Find where the given text appears and provide that cell's center as [X, Y] coordinate. 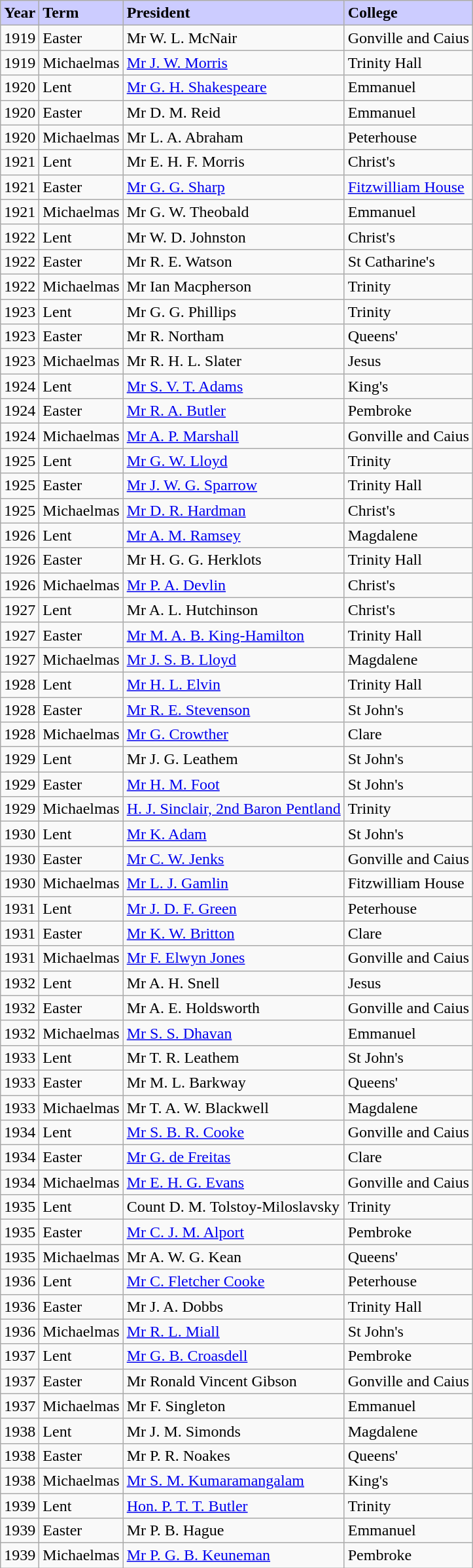
Mr F. Elwyn Jones [234, 958]
Mr J. W. Morris [234, 63]
Mr G. B. Croasdell [234, 1356]
Mr D. M. Reid [234, 112]
Hon. P. T. T. Butler [234, 1505]
Mr M. L. Barkway [234, 1082]
Mr H. L. Elvin [234, 684]
Mr H. G. G. Herklots [234, 560]
Mr P. B. Hague [234, 1531]
Mr L. A. Abraham [234, 137]
President [234, 13]
Mr R. L. Miall [234, 1331]
Mr S. M. Kumaramangalam [234, 1480]
Mr A. P. Marshall [234, 436]
Mr W. D. Johnston [234, 237]
Mr J. G. Leathem [234, 759]
Mr G. G. Phillips [234, 312]
Mr D. R. Hardman [234, 510]
Mr K. W. Britton [234, 933]
Term [81, 13]
Year [20, 13]
Mr P. R. Noakes [234, 1456]
Mr T. A. W. Blackwell [234, 1108]
Mr L. J. Gamlin [234, 884]
Mr S. S. Dhavan [234, 1033]
Mr R. A. Butler [234, 411]
Mr S. V. T. Adams [234, 386]
Mr J. S. B. Lloyd [234, 659]
Count D. M. Tolstoy-Miloslavsky [234, 1207]
Mr H. M. Foot [234, 784]
Mr G. Crowther [234, 735]
Mr R. E. Stevenson [234, 709]
College [408, 13]
Mr E. H. F. Morris [234, 162]
Mr C. Fletcher Cooke [234, 1282]
Mr S. B. R. Cooke [234, 1133]
Mr G. W. Theobald [234, 212]
Mr G. de Freitas [234, 1158]
Mr M. A. B. King-Hamilton [234, 635]
Mr Ronald Vincent Gibson [234, 1381]
Mr R. E. Watson [234, 261]
Mr R. Northam [234, 337]
Mr A. M. Ramsey [234, 535]
Mr G. W. Lloyd [234, 461]
Mr A. E. Holdsworth [234, 1008]
Mr R. H. L. Slater [234, 361]
Mr K. Adam [234, 834]
Mr P. A. Devlin [234, 585]
Mr A. W. G. Kean [234, 1257]
Mr C. W. Jenks [234, 859]
Mr G. G. Sharp [234, 187]
Mr T. R. Leathem [234, 1058]
Mr Ian Macpherson [234, 286]
H. J. Sinclair, 2nd Baron Pentland [234, 809]
Mr A. H. Snell [234, 983]
Mr J. M. Simonds [234, 1431]
Mr C. J. M. Alport [234, 1232]
Mr J. W. G. Sparrow [234, 486]
Mr A. L. Hutchinson [234, 610]
Mr W. L. McNair [234, 38]
Mr P. G. B. Keuneman [234, 1556]
Mr G. H. Shakespeare [234, 88]
Mr E. H. G. Evans [234, 1182]
St Catharine's [408, 261]
Mr J. D. F. Green [234, 909]
Mr J. A. Dobbs [234, 1307]
Mr F. Singleton [234, 1406]
